Extract the (x, y) coordinate from the center of the cell holding the provided text.  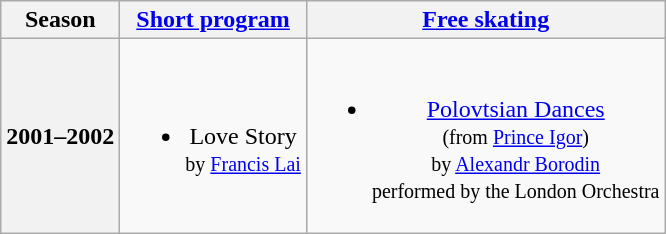
Polovtsian Dances (from Prince Igor) by Alexandr Borodin performed by the London Orchestra (486, 136)
Short program (214, 20)
Season (60, 20)
2001–2002 (60, 136)
Love Story by Francis Lai (214, 136)
Free skating (486, 20)
